Determine the [x, y] coordinate at the center of the cell enclosing the given text.  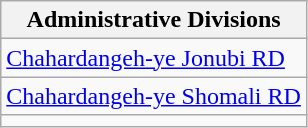
Administrative Divisions [154, 20]
Chahardangeh-ye Jonubi RD [154, 58]
Chahardangeh-ye Shomali RD [154, 96]
